Extract the (x, y) coordinate from the center of the cell holding the provided text.  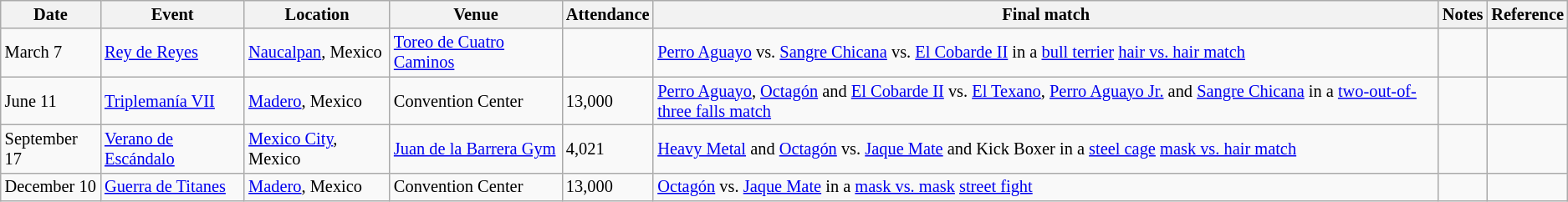
Triplemanía VII (172, 101)
March 7 (50, 53)
Juan de la Barrera Gym (476, 149)
Naucalpan, Mexico (317, 53)
Event (172, 14)
Heavy Metal and Octagón vs. Jaque Mate and Kick Boxer in a steel cage mask vs. hair match (1045, 149)
Attendance (607, 14)
June 11 (50, 101)
Venue (476, 14)
Date (50, 14)
Rey de Reyes (172, 53)
4,021 (607, 149)
Perro Aguayo, Octagón and El Cobarde II vs. El Texano, Perro Aguayo Jr. and Sangre Chicana in a two-out-of-three falls match (1045, 101)
Location (317, 14)
Perro Aguayo vs. Sangre Chicana vs. El Cobarde II in a bull terrier hair vs. hair match (1045, 53)
Toreo de Cuatro Caminos (476, 53)
Reference (1527, 14)
Guerra de Titanes (172, 187)
Verano de Escándalo (172, 149)
Final match (1045, 14)
December 10 (50, 187)
Notes (1463, 14)
Octagón vs. Jaque Mate in a mask vs. mask street fight (1045, 187)
Mexico City, Mexico (317, 149)
September 17 (50, 149)
